Return (x, y) of the center of cell containing provided text 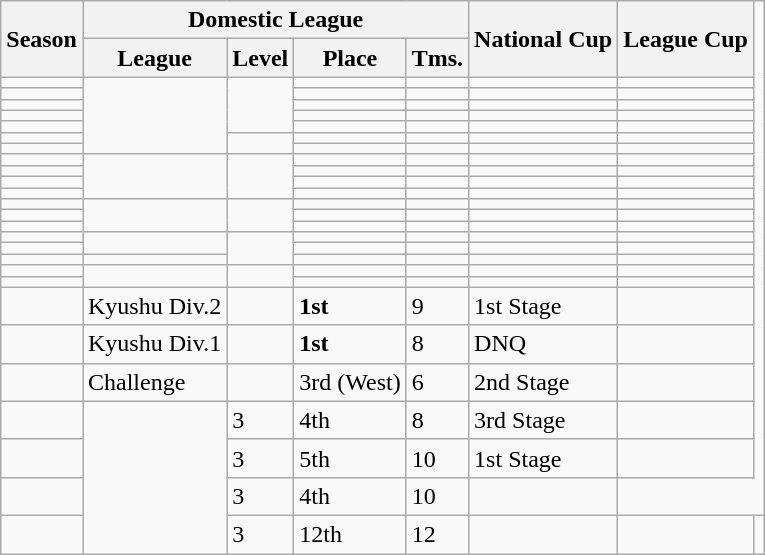
League Cup (686, 39)
6 (437, 382)
9 (437, 306)
Season (42, 39)
League (154, 58)
Kyushu Div.1 (154, 344)
3rd Stage (544, 420)
2nd Stage (544, 382)
12th (350, 534)
5th (350, 458)
Challenge (154, 382)
Level (260, 58)
Place (350, 58)
Tms. (437, 58)
Domestic League (275, 20)
3rd (West) (350, 382)
12 (437, 534)
DNQ (544, 344)
Kyushu Div.2 (154, 306)
National Cup (544, 39)
